Output the (x, y) coordinate of the center of the cell containing the given text.  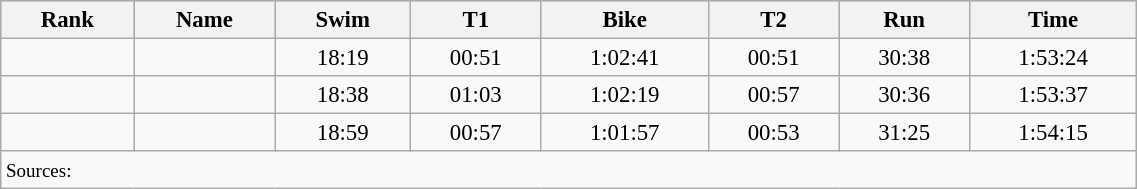
Sources: (569, 170)
1:02:19 (624, 95)
00:53 (773, 133)
30:36 (904, 95)
T1 (476, 20)
T2 (773, 20)
18:59 (343, 133)
Rank (68, 20)
18:19 (343, 58)
1:54:15 (1053, 133)
Bike (624, 20)
Run (904, 20)
01:03 (476, 95)
18:38 (343, 95)
1:53:37 (1053, 95)
1:53:24 (1053, 58)
Name (204, 20)
30:38 (904, 58)
31:25 (904, 133)
1:02:41 (624, 58)
Swim (343, 20)
Time (1053, 20)
1:01:57 (624, 133)
